Locate the cell with the specified text and output its (x, y) center coordinate. 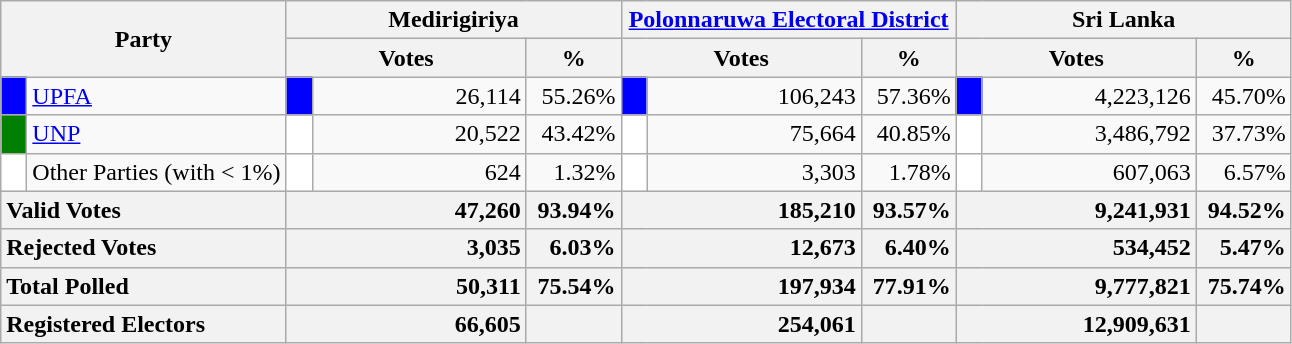
UPFA (156, 96)
5.47% (1244, 248)
4,223,126 (1089, 96)
6.03% (574, 248)
9,241,931 (1076, 210)
55.26% (574, 96)
3,486,792 (1089, 134)
Polonnaruwa Electoral District (788, 20)
57.36% (908, 96)
3,035 (406, 248)
624 (419, 172)
50,311 (406, 286)
Registered Electors (144, 324)
UNP (156, 134)
Party (144, 39)
9,777,821 (1076, 286)
Rejected Votes (144, 248)
Sri Lanka (1124, 20)
106,243 (754, 96)
26,114 (419, 96)
6.57% (1244, 172)
185,210 (741, 210)
197,934 (741, 286)
254,061 (741, 324)
20,522 (419, 134)
75.54% (574, 286)
607,063 (1089, 172)
6.40% (908, 248)
534,452 (1076, 248)
12,673 (741, 248)
1.32% (574, 172)
66,605 (406, 324)
37.73% (1244, 134)
47,260 (406, 210)
Total Polled (144, 286)
Valid Votes (144, 210)
40.85% (908, 134)
93.94% (574, 210)
12,909,631 (1076, 324)
45.70% (1244, 96)
Other Parties (with < 1%) (156, 172)
77.91% (908, 286)
Medirigiriya (454, 20)
75.74% (1244, 286)
93.57% (908, 210)
43.42% (574, 134)
1.78% (908, 172)
94.52% (1244, 210)
3,303 (754, 172)
75,664 (754, 134)
